Extract the [X, Y] coordinate from the center of the cell holding the provided text.  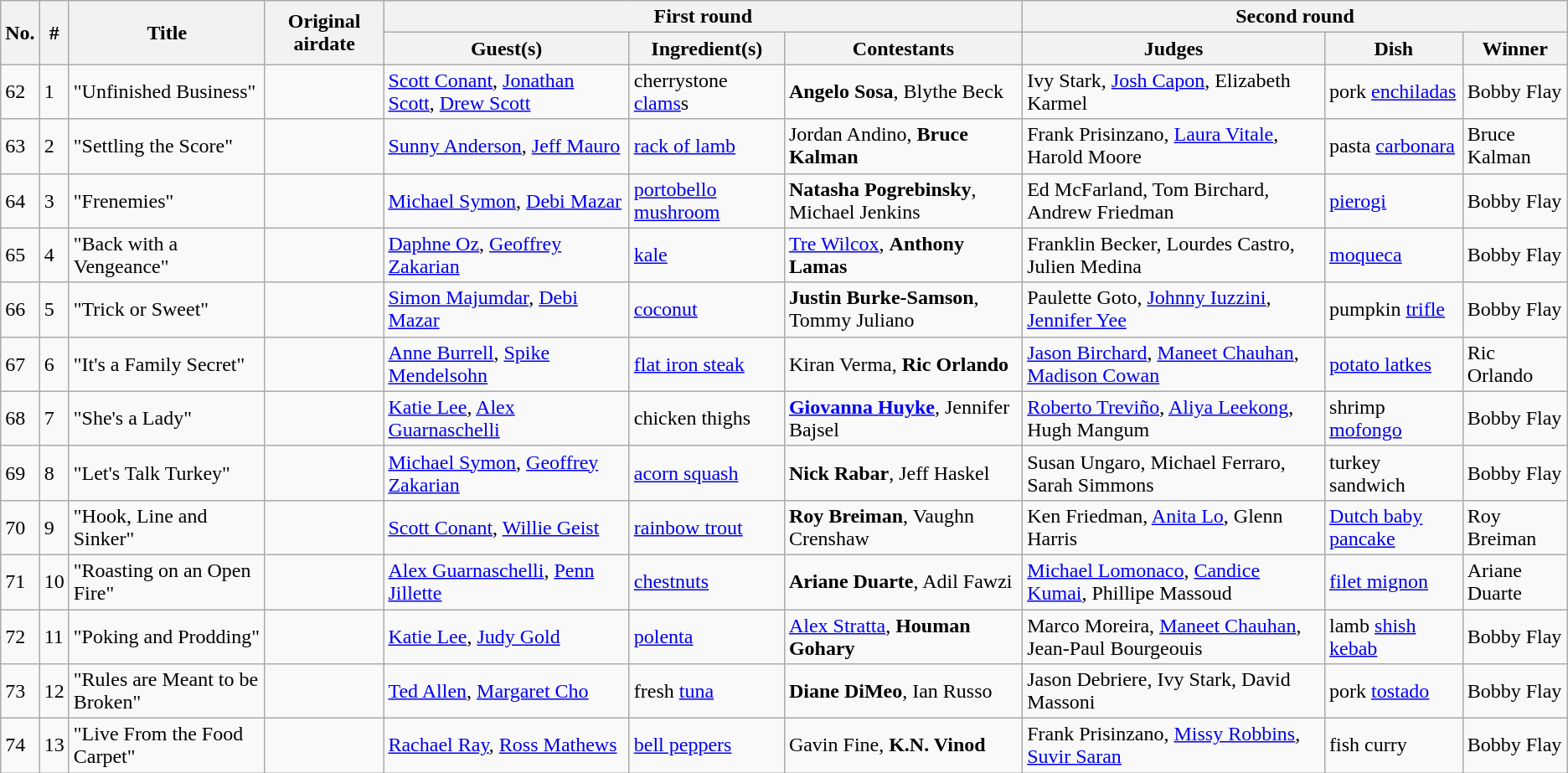
68 [20, 419]
chicken thighs [707, 419]
Tre Wilcox, Anthony Lamas [903, 255]
Frank Prisinzano, Missy Robbins, Suvir Saran [1174, 745]
8 [54, 472]
67 [20, 363]
Michael Lomonaco, Candice Kumai, Phillipe Massoud [1174, 581]
Katie Lee, Alex Guarnaschelli [506, 419]
Second round [1295, 17]
lamb shish kebab [1394, 636]
64 [20, 201]
kale [707, 255]
Ingredient(s) [707, 49]
portobello mushroom [707, 201]
12 [54, 692]
10 [54, 581]
63 [20, 146]
"Back with a Vengeance" [167, 255]
rack of lamb [707, 146]
Ariane Duarte [1514, 581]
pork enchiladas [1394, 92]
"Settling the Score" [167, 146]
pumpkin trifle [1394, 310]
4 [54, 255]
Anne Burrell, Spike Mendelsohn [506, 363]
11 [54, 636]
65 [20, 255]
cherrystone clamss [707, 92]
acorn squash [707, 472]
66 [20, 310]
Jason Debriere, Ivy Stark, David Massoni [1174, 692]
71 [20, 581]
Jordan Andino, Bruce Kalman [903, 146]
Kiran Verma, Ric Orlando [903, 363]
7 [54, 419]
13 [54, 745]
Rachael Ray, Ross Mathews [506, 745]
69 [20, 472]
fresh tuna [707, 692]
# [54, 33]
72 [20, 636]
Contestants [903, 49]
pasta carbonara [1394, 146]
Bruce Kalman [1514, 146]
rainbow trout [707, 528]
Michael Symon, Geoffrey Zakarian [506, 472]
Frank Prisinzano, Laura Vitale, Harold Moore [1174, 146]
Ariane Duarte, Adil Fawzi [903, 581]
3 [54, 201]
potato latkes [1394, 363]
Roy Breiman, Vaughn Crenshaw [903, 528]
"Frenemies" [167, 201]
Justin Burke-Samson, Tommy Juliano [903, 310]
Ted Allen, Margaret Cho [506, 692]
Alex Stratta, Houman Gohary [903, 636]
polenta [707, 636]
Angelo Sosa, Blythe Beck [903, 92]
"Unfinished Business" [167, 92]
fish curry [1394, 745]
Sunny Anderson, Jeff Mauro [506, 146]
Katie Lee, Judy Gold [506, 636]
turkey sandwich [1394, 472]
Ric Orlando [1514, 363]
Diane DiMeo, Ian Russo [903, 692]
Giovanna Huyke, Jennifer Bajsel [903, 419]
bell peppers [707, 745]
9 [54, 528]
70 [20, 528]
"Poking and Prodding" [167, 636]
Original airdate [324, 33]
Susan Ungaro, Michael Ferraro, Sarah Simmons [1174, 472]
Simon Majumdar, Debi Mazar [506, 310]
"Let's Talk Turkey" [167, 472]
73 [20, 692]
"It's a Family Secret" [167, 363]
Scott Conant, Willie Geist [506, 528]
Ken Friedman, Anita Lo, Glenn Harris [1174, 528]
Judges [1174, 49]
Paulette Goto, Johnny Iuzzini, Jennifer Yee [1174, 310]
shrimp mofongo [1394, 419]
Roy Breiman [1514, 528]
Dutch baby pancake [1394, 528]
6 [54, 363]
62 [20, 92]
Roberto Treviño, Aliya Leekong, Hugh Mangum [1174, 419]
1 [54, 92]
Ed McFarland, Tom Birchard, Andrew Friedman [1174, 201]
Marco Moreira, Maneet Chauhan, Jean-Paul Bourgeouis [1174, 636]
"Rules are Meant to be Broken" [167, 692]
First round [704, 17]
Gavin Fine, K.N. Vinod [903, 745]
moqueca [1394, 255]
Winner [1514, 49]
Nick Rabar, Jeff Haskel [903, 472]
"Roasting on an Open Fire" [167, 581]
Franklin Becker, Lourdes Castro, Julien Medina [1174, 255]
flat iron steak [707, 363]
"Trick or Sweet" [167, 310]
pierogi [1394, 201]
"Hook, Line and Sinker" [167, 528]
74 [20, 745]
2 [54, 146]
chestnuts [707, 581]
Title [167, 33]
pork tostado [1394, 692]
Michael Symon, Debi Mazar [506, 201]
Scott Conant, Jonathan Scott, Drew Scott [506, 92]
Daphne Oz, Geoffrey Zakarian [506, 255]
Guest(s) [506, 49]
"Live From the Food Carpet" [167, 745]
Jason Birchard, Maneet Chauhan, Madison Cowan [1174, 363]
Alex Guarnaschelli, Penn Jillette [506, 581]
Ivy Stark, Josh Capon, Elizabeth Karmel [1174, 92]
No. [20, 33]
Natasha Pogrebinsky, Michael Jenkins [903, 201]
5 [54, 310]
"She's a Lady" [167, 419]
Dish [1394, 49]
coconut [707, 310]
filet mignon [1394, 581]
